Return (x, y) of the center of cell containing provided text 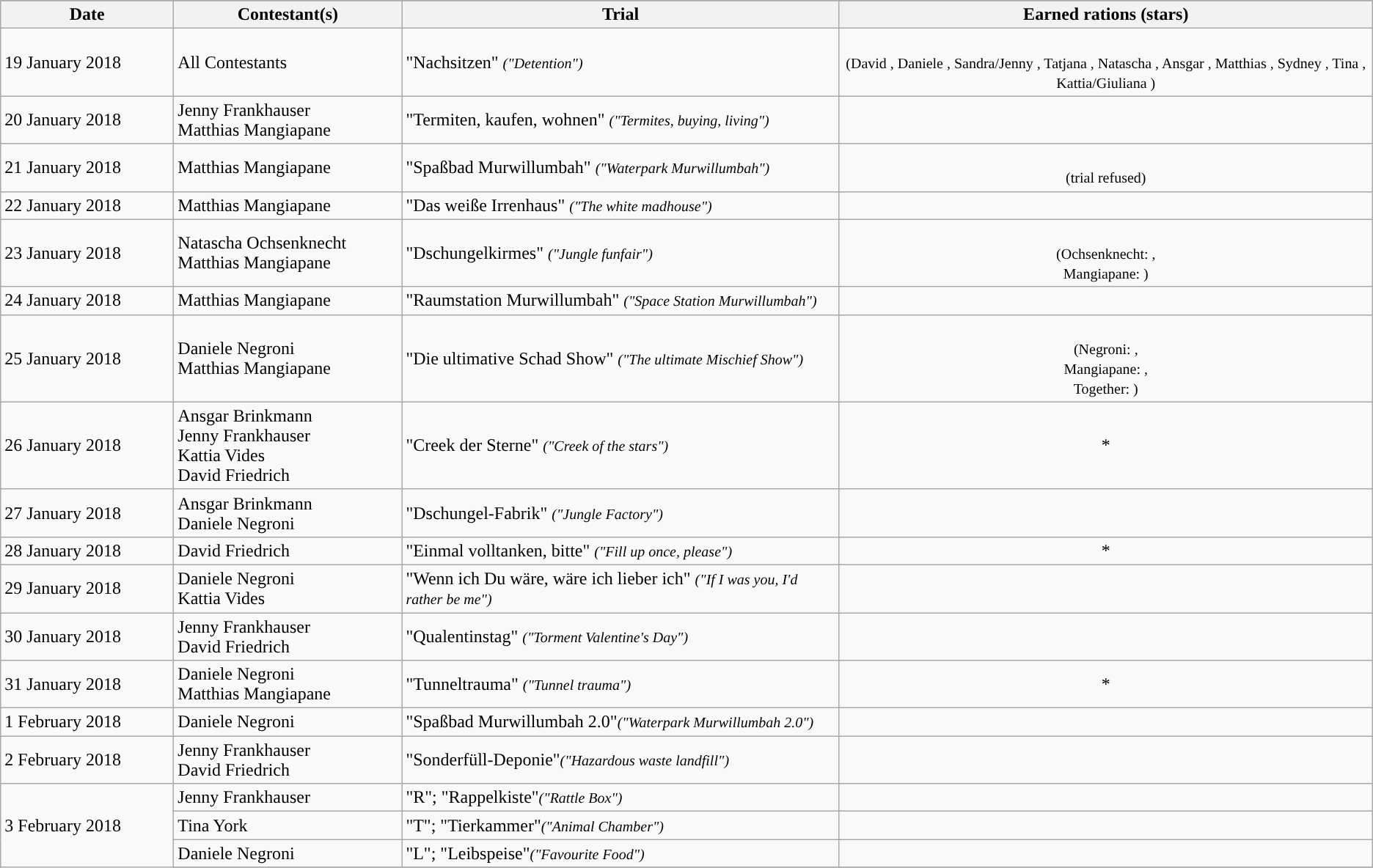
20 January 2018 (87, 120)
"Sonderfüll-Deponie"("Hazardous waste landfill") (620, 759)
"L"; "Leibspeise"("Favourite Food") (620, 853)
2 February 2018 (87, 759)
"Einmal volltanken, bitte" ("Fill up once, please") (620, 551)
Ansgar BrinkmannDaniele Negroni (288, 513)
1 February 2018 (87, 722)
"Spaßbad Murwillumbah 2.0"("Waterpark Murwillumbah 2.0") (620, 722)
29 January 2018 (87, 588)
(David , Daniele , Sandra/Jenny , Tatjana , Natascha , Ansgar , Matthias , Sydney , Tina , Kattia/Giuliana ) (1106, 62)
"Creek der Sterne" ("Creek of the stars") (620, 446)
28 January 2018 (87, 551)
19 January 2018 (87, 62)
"Dschungelkirmes" ("Jungle funfair") (620, 253)
"Die ultimative Schad Show" ("The ultimate Mischief Show") (620, 358)
"R"; "Rappelkiste"("Rattle Box") (620, 798)
23 January 2018 (87, 253)
(Negroni: ,Mangiapane: ,Together: ) (1106, 358)
"Wenn ich Du wäre, wäre ich lieber ich" ("If I was you, I'd rather be me") (620, 588)
(Ochsenknecht: ,Mangiapane: ) (1106, 253)
"Dschungel-Fabrik" ("Jungle Factory") (620, 513)
Date (87, 15)
"Nachsitzen" ("Detention") (620, 62)
"Das weiße Irrenhaus" ("The white madhouse") (620, 205)
30 January 2018 (87, 636)
31 January 2018 (87, 685)
Trial (620, 15)
"Spaßbad Murwillumbah" ("Waterpark Murwillumbah") (620, 167)
21 January 2018 (87, 167)
27 January 2018 (87, 513)
"Raumstation Murwillumbah" ("Space Station Murwillumbah") (620, 301)
Jenny Frankhauser (288, 798)
"Tunneltrauma" ("Tunnel trauma") (620, 685)
Jenny FrankhauserMatthias Mangiapane (288, 120)
(trial refused) (1106, 167)
David Friedrich (288, 551)
All Contestants (288, 62)
3 February 2018 (87, 825)
Natascha OchsenknechtMatthias Mangiapane (288, 253)
"Qualentinstag" ("Torment Valentine's Day") (620, 636)
Earned rations (stars) (1106, 15)
24 January 2018 (87, 301)
Contestant(s) (288, 15)
Daniele NegroniKattia Vides (288, 588)
22 January 2018 (87, 205)
Ansgar BrinkmannJenny FrankhauserKattia VidesDavid Friedrich (288, 446)
"Termiten, kaufen, wohnen" ("Termites, buying, living") (620, 120)
"T"; "Tierkammer"("Animal Chamber") (620, 825)
25 January 2018 (87, 358)
26 January 2018 (87, 446)
Tina York (288, 825)
